Pinpoint the cell where the given text exists, returning its (x, y) midpoint coordinate. 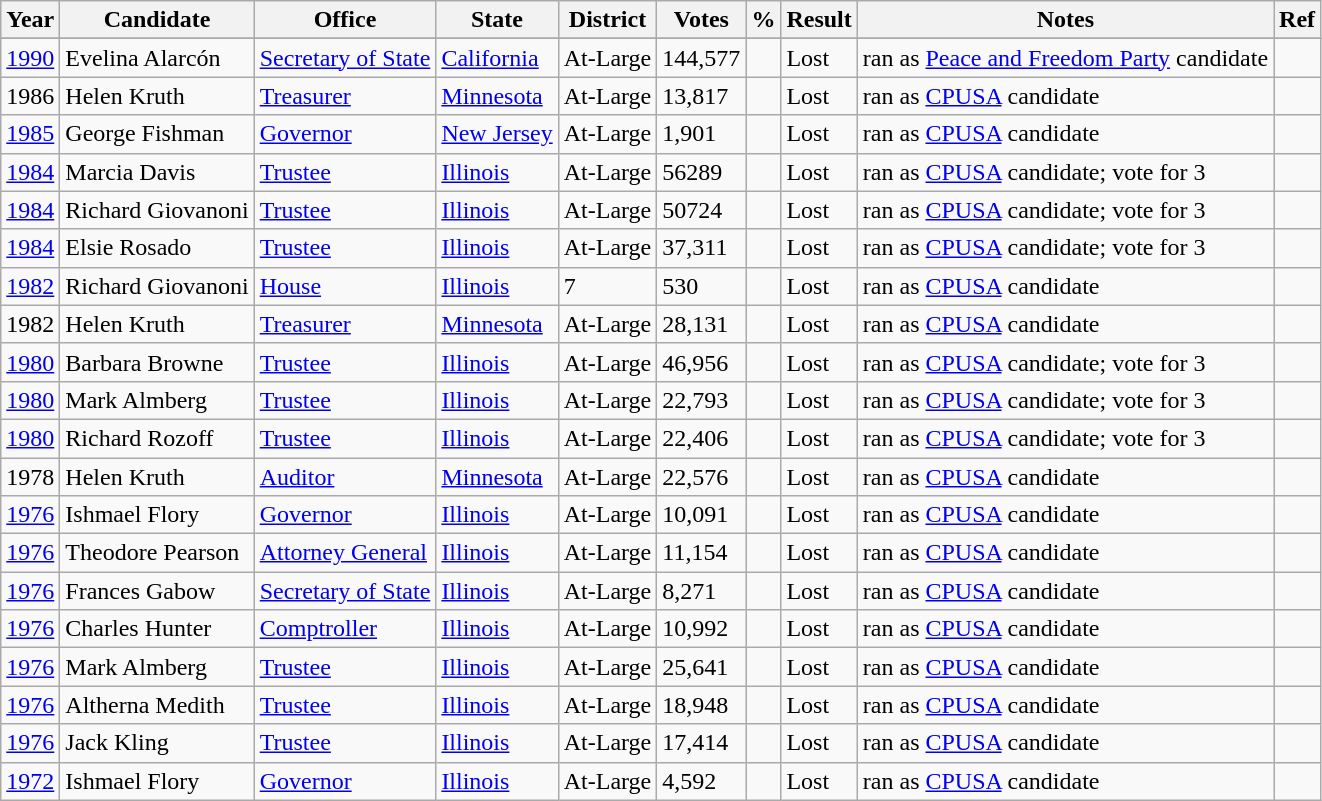
1972 (30, 781)
Theodore Pearson (157, 553)
Votes (702, 20)
46,956 (702, 362)
50724 (702, 210)
Charles Hunter (157, 629)
Result (819, 20)
1986 (30, 96)
California (497, 58)
11,154 (702, 553)
Attorney General (345, 553)
Evelina Alarcón (157, 58)
25,641 (702, 667)
1985 (30, 134)
22,406 (702, 438)
Notes (1065, 20)
Ref (1298, 20)
7 (608, 286)
8,271 (702, 591)
22,576 (702, 477)
Auditor (345, 477)
% (764, 20)
4,592 (702, 781)
1990 (30, 58)
1,901 (702, 134)
Altherna Medith (157, 705)
Jack Kling (157, 743)
Office (345, 20)
District (608, 20)
28,131 (702, 324)
10,091 (702, 515)
13,817 (702, 96)
Year (30, 20)
House (345, 286)
New Jersey (497, 134)
Candidate (157, 20)
Elsie Rosado (157, 248)
17,414 (702, 743)
State (497, 20)
18,948 (702, 705)
144,577 (702, 58)
530 (702, 286)
Comptroller (345, 629)
Marcia Davis (157, 172)
56289 (702, 172)
Barbara Browne (157, 362)
22,793 (702, 400)
1978 (30, 477)
37,311 (702, 248)
ran as Peace and Freedom Party candidate (1065, 58)
Richard Rozoff (157, 438)
10,992 (702, 629)
Frances Gabow (157, 591)
George Fishman (157, 134)
